From the cell containing the given text, extract its center point as [X, Y] coordinate. 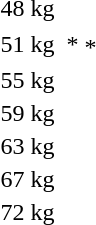
* [72, 44]
